Locate the cell with the specified text and output its [X, Y] center coordinate. 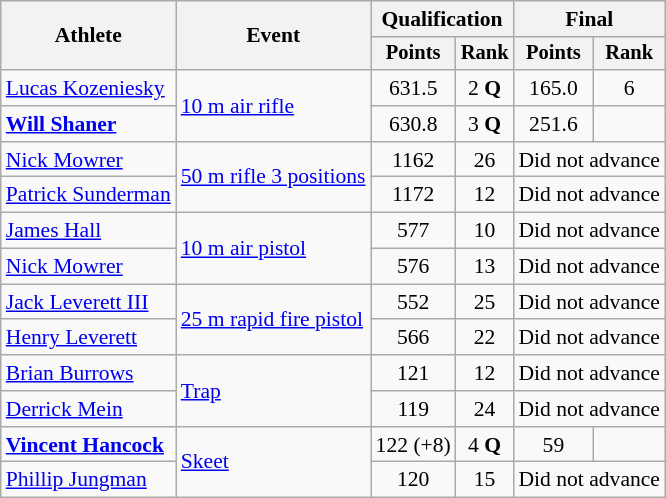
Derrick Mein [88, 409]
22 [485, 338]
Henry Leverett [88, 338]
630.8 [414, 124]
Patrick Sunderman [88, 195]
1172 [414, 195]
Vincent Hancock [88, 445]
10 m air rifle [274, 106]
Phillip Jungman [88, 480]
Event [274, 36]
15 [485, 480]
Final [589, 19]
Brian Burrows [88, 373]
59 [553, 445]
577 [414, 231]
165.0 [553, 88]
251.6 [553, 124]
566 [414, 338]
Qualification [442, 19]
10 [485, 231]
Trap [274, 390]
25 m rapid fire pistol [274, 320]
120 [414, 480]
James Hall [88, 231]
13 [485, 267]
3 Q [485, 124]
24 [485, 409]
119 [414, 409]
Will Shaner [88, 124]
10 m air pistol [274, 248]
121 [414, 373]
2 Q [485, 88]
Skeet [274, 462]
4 Q [485, 445]
1162 [414, 160]
Jack Leverett III [88, 302]
50 m rifle 3 positions [274, 178]
Lucas Kozeniesky [88, 88]
122 (+8) [414, 445]
576 [414, 267]
6 [629, 88]
Athlete [88, 36]
552 [414, 302]
631.5 [414, 88]
25 [485, 302]
26 [485, 160]
